For the text-containing cell, return its midpoint in [x, y] coordinate format. 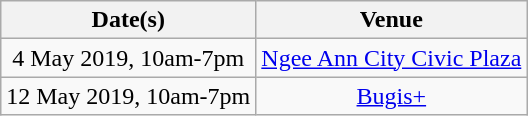
12 May 2019, 10am-7pm [128, 96]
Venue [392, 20]
Date(s) [128, 20]
Ngee Ann City Civic Plaza [392, 58]
Bugis+ [392, 96]
4 May 2019, 10am-7pm [128, 58]
